Provide the (X, Y) coordinate of the cell's center where the given text is located.  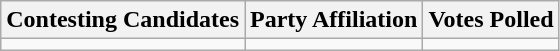
Party Affiliation (334, 20)
Votes Polled (491, 20)
Contesting Candidates (123, 20)
